Return the (X, Y) coordinate for the center point of the cell that contains the specified text.  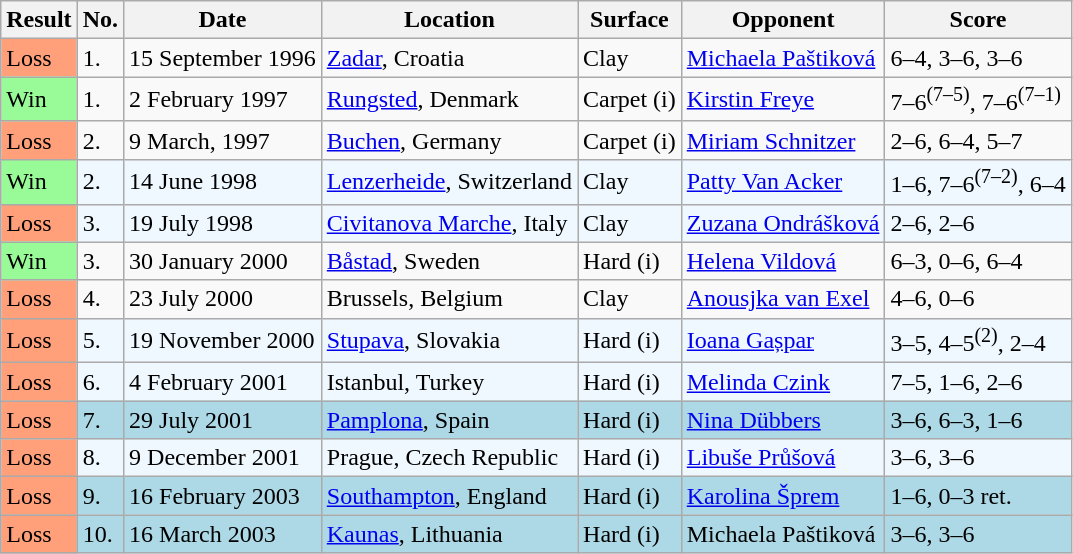
Libuše Průšová (783, 458)
4 February 2001 (223, 382)
6–4, 3–6, 3–6 (978, 58)
Buchen, Germany (449, 140)
Rungsted, Denmark (449, 100)
Helena Vildová (783, 261)
7–5, 1–6, 2–6 (978, 382)
Date (223, 20)
Zadar, Croatia (449, 58)
19 July 1998 (223, 223)
6. (100, 382)
9 March, 1997 (223, 140)
5. (100, 340)
Opponent (783, 20)
Brussels, Belgium (449, 299)
Miriam Schnitzer (783, 140)
Result (39, 20)
Zuzana Ondrášková (783, 223)
1–6, 0–3 ret. (978, 496)
Location (449, 20)
Surface (630, 20)
9 December 2001 (223, 458)
Båstad, Sweden (449, 261)
Kaunas, Lithuania (449, 534)
Lenzerheide, Switzerland (449, 182)
Stupava, Slovakia (449, 340)
29 July 2001 (223, 420)
10. (100, 534)
4. (100, 299)
Karolina Šprem (783, 496)
Kirstin Freye (783, 100)
9. (100, 496)
Anousjka van Exel (783, 299)
8. (100, 458)
14 June 1998 (223, 182)
7. (100, 420)
6–3, 0–6, 6–4 (978, 261)
16 March 2003 (223, 534)
Melinda Czink (783, 382)
30 January 2000 (223, 261)
2 February 1997 (223, 100)
Nina Dübbers (783, 420)
Istanbul, Turkey (449, 382)
3–6, 6–3, 1–6 (978, 420)
3–5, 4–5(2), 2–4 (978, 340)
2–6, 6–4, 5–7 (978, 140)
16 February 2003 (223, 496)
Patty Van Acker (783, 182)
Southampton, England (449, 496)
2–6, 2–6 (978, 223)
Prague, Czech Republic (449, 458)
19 November 2000 (223, 340)
Pamplona, Spain (449, 420)
Ioana Gașpar (783, 340)
1–6, 7–6(7–2), 6–4 (978, 182)
23 July 2000 (223, 299)
7–6(7–5), 7–6(7–1) (978, 100)
Score (978, 20)
15 September 1996 (223, 58)
Civitanova Marche, Italy (449, 223)
No. (100, 20)
4–6, 0–6 (978, 299)
